Identify which cell holds the provided text, then report its [X, Y] central coordinate. 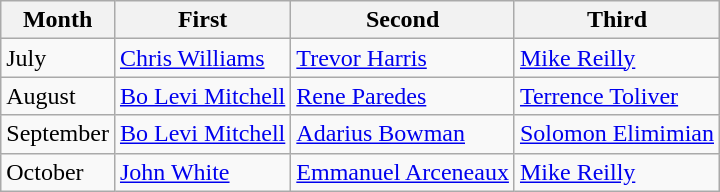
October [58, 172]
Rene Paredes [403, 96]
Trevor Harris [403, 58]
First [202, 20]
Terrence Toliver [616, 96]
Solomon Elimimian [616, 134]
July [58, 58]
Emmanuel Arceneaux [403, 172]
Month [58, 20]
August [58, 96]
Third [616, 20]
Adarius Bowman [403, 134]
September [58, 134]
Chris Williams [202, 58]
John White [202, 172]
Second [403, 20]
